Extract the [X, Y] coordinate from the center of the cell holding the provided text.  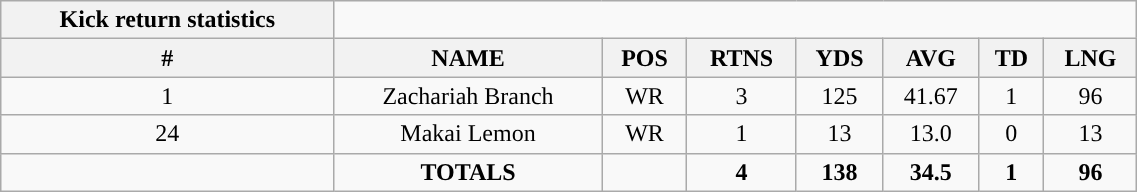
138 [840, 172]
0 [1012, 134]
Zachariah Branch [468, 96]
Kick return statistics [168, 20]
RTNS [742, 58]
34.5 [931, 172]
4 [742, 172]
24 [168, 134]
41.67 [931, 96]
AVG [931, 58]
# [168, 58]
Makai Lemon [468, 134]
TD [1012, 58]
POS [644, 58]
LNG [1090, 58]
TOTALS [468, 172]
NAME [468, 58]
YDS [840, 58]
125 [840, 96]
3 [742, 96]
13.0 [931, 134]
